From the cell containing the given text, extract its center point as (x, y) coordinate. 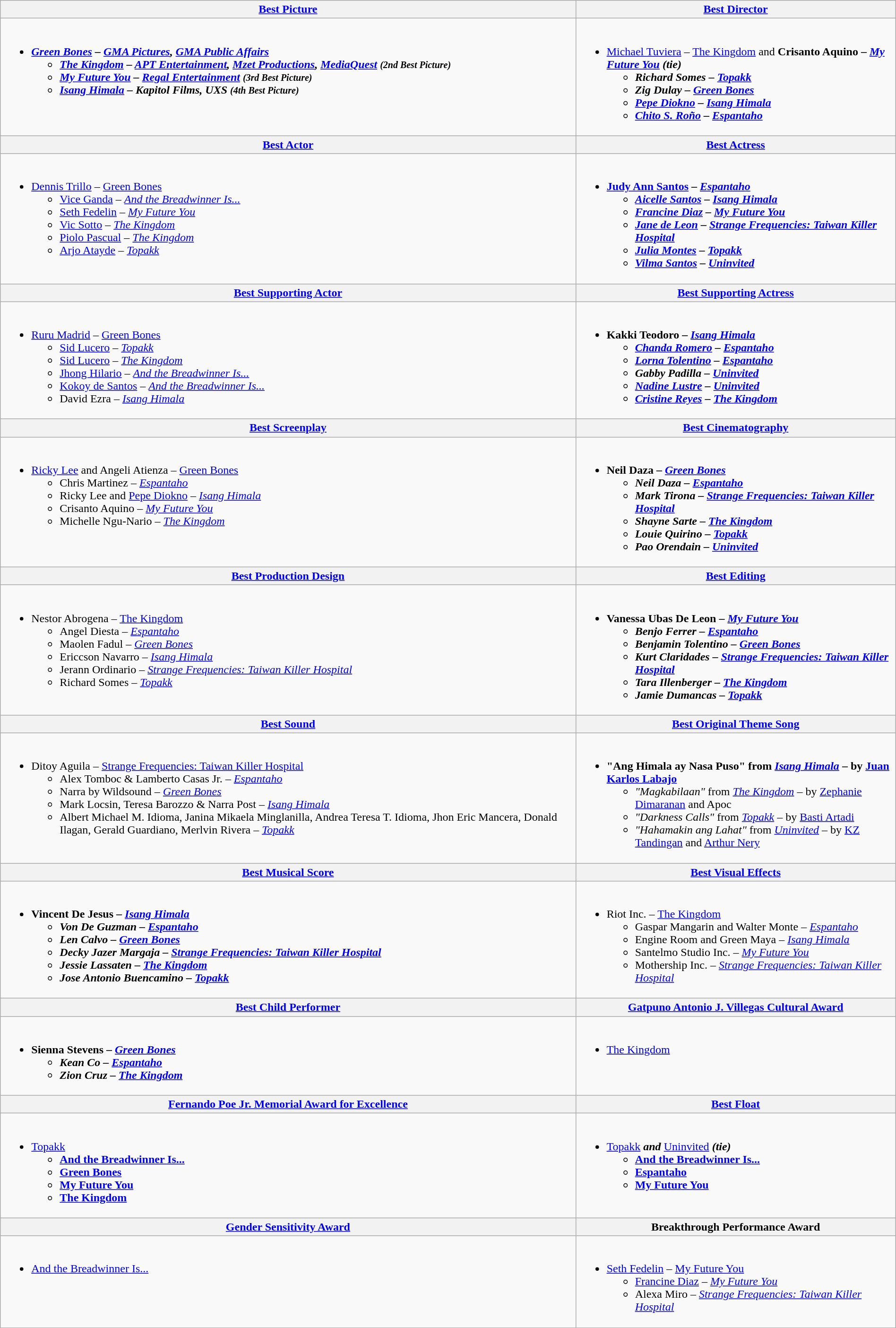
Best Director (735, 9)
Best Production Design (288, 576)
Best Original Theme Song (735, 724)
Best Actress (735, 145)
Best Visual Effects (735, 872)
Gatpuno Antonio J. Villegas Cultural Award (735, 1007)
Best Editing (735, 576)
Fernando Poe Jr. Memorial Award for Excellence (288, 1104)
Seth Fedelin – My Future YouFrancine Diaz – My Future YouAlexa Miro – Strange Frequencies: Taiwan Killer Hospital (735, 1282)
Best Musical Score (288, 872)
Best Supporting Actress (735, 293)
Best Sound (288, 724)
Topakk and Uninvited (tie) And the Breadwinner Is...EspantahoMy Future You (735, 1166)
Best Picture (288, 9)
Sienna Stevens – Green BonesKean Co – EspantahoZion Cruz – The Kingdom (288, 1056)
Gender Sensitivity Award (288, 1227)
Best Float (735, 1104)
Best Screenplay (288, 428)
Breakthrough Performance Award (735, 1227)
Best Actor (288, 145)
Best Child Performer (288, 1007)
The Kingdom (735, 1056)
And the Breadwinner Is... (288, 1282)
Best Cinematography (735, 428)
TopakkAnd the Breadwinner Is...Green BonesMy Future YouThe Kingdom (288, 1166)
Best Supporting Actor (288, 293)
